Provide the (x, y) coordinate of the cell's center where the given text is located.  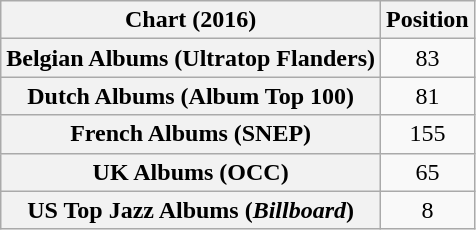
155 (428, 134)
Belgian Albums (Ultratop Flanders) (191, 58)
65 (428, 172)
8 (428, 210)
81 (428, 96)
Position (428, 20)
Dutch Albums (Album Top 100) (191, 96)
Chart (2016) (191, 20)
US Top Jazz Albums (Billboard) (191, 210)
UK Albums (OCC) (191, 172)
French Albums (SNEP) (191, 134)
83 (428, 58)
